Detect which cell encompasses the target text, then output its (X, Y) center coordinate. 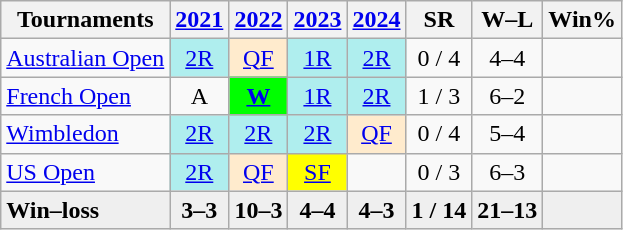
SR (439, 20)
2022 (258, 20)
3–3 (200, 210)
Tournaments (86, 20)
French Open (86, 96)
Australian Open (86, 58)
1 / 14 (439, 210)
6–3 (508, 172)
2023 (318, 20)
5–4 (508, 134)
A (200, 96)
SF (318, 172)
1 / 3 (439, 96)
Win% (582, 20)
2021 (200, 20)
Win–loss (86, 210)
0 / 3 (439, 172)
21–13 (508, 210)
2024 (376, 20)
6–2 (508, 96)
10–3 (258, 210)
Wimbledon (86, 134)
W (258, 96)
US Open (86, 172)
W–L (508, 20)
4–3 (376, 210)
